Return (x, y) of the center of cell containing provided text 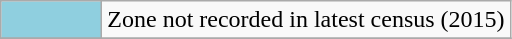
Zone not recorded in latest census (2015) (306, 20)
